Scan for the cell matching the given text and deliver its [X, Y] coordinate at center. 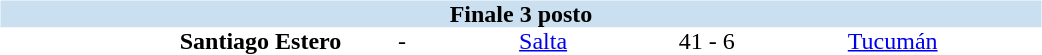
Tucumán [893, 42]
Santiago Estero [260, 42]
41 - 6 [706, 42]
- [402, 42]
Salta [544, 42]
Finale 3 posto [520, 14]
